Return the (x, y) coordinate for the center point of the cell that contains the specified text.  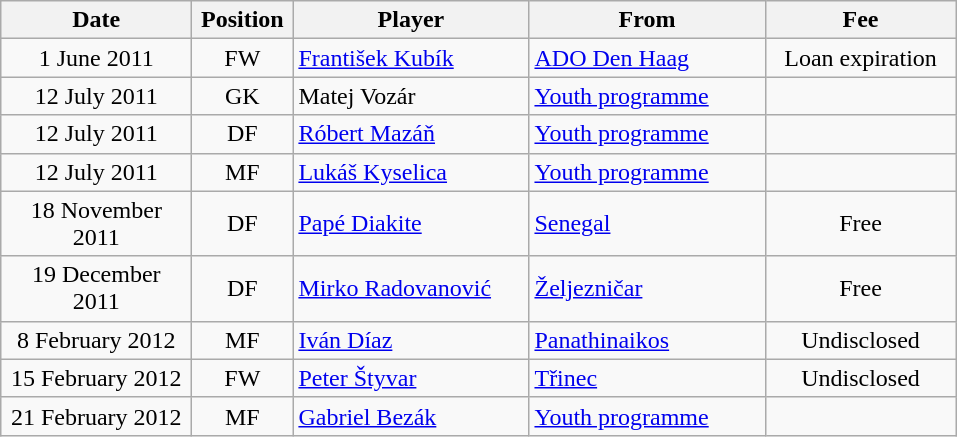
Třinec (647, 378)
Peter Štyvar (411, 378)
From (647, 20)
21 February 2012 (96, 416)
Position (242, 20)
Róbert Mazáň (411, 134)
Date (96, 20)
Senegal (647, 224)
František Kubík (411, 58)
ADO Den Haag (647, 58)
18 November 2011 (96, 224)
8 February 2012 (96, 340)
Gabriel Bezák (411, 416)
Mirko Radovanović (411, 288)
19 December 2011 (96, 288)
Panathinaikos (647, 340)
Loan expiration (860, 58)
15 February 2012 (96, 378)
Papé Diakite (411, 224)
Željezničar (647, 288)
Fee (860, 20)
1 June 2011 (96, 58)
Matej Vozár (411, 96)
GK (242, 96)
Player (411, 20)
Iván Díaz (411, 340)
Lukáš Kyselica (411, 172)
